Scan for the cell matching the given text and deliver its (x, y) coordinate at center. 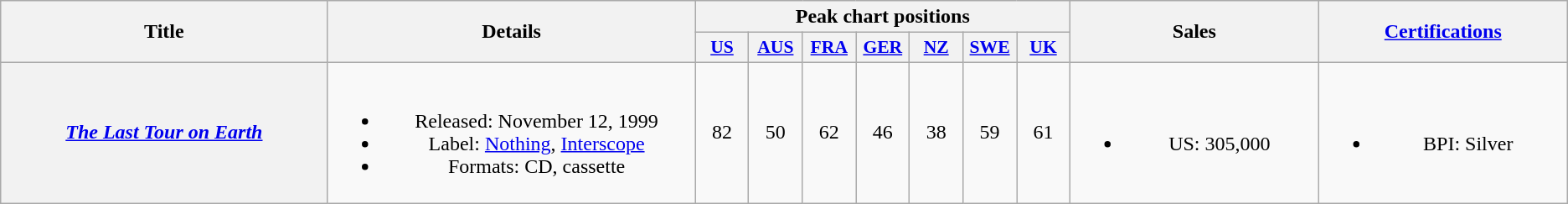
BPI: Silver (1442, 133)
61 (1044, 133)
The Last Tour on Earth (164, 133)
46 (883, 133)
Details (511, 32)
NZ (936, 48)
Sales (1194, 32)
US (722, 48)
Title (164, 32)
50 (776, 133)
FRA (829, 48)
59 (990, 133)
Peak chart positions (883, 17)
GER (883, 48)
82 (722, 133)
AUS (776, 48)
38 (936, 133)
Certifications (1442, 32)
UK (1044, 48)
SWE (990, 48)
Released: November 12, 1999Label: Nothing, InterscopeFormats: CD, cassette (511, 133)
62 (829, 133)
US: 305,000 (1194, 133)
